Identify which cell holds the provided text, then report its [x, y] central coordinate. 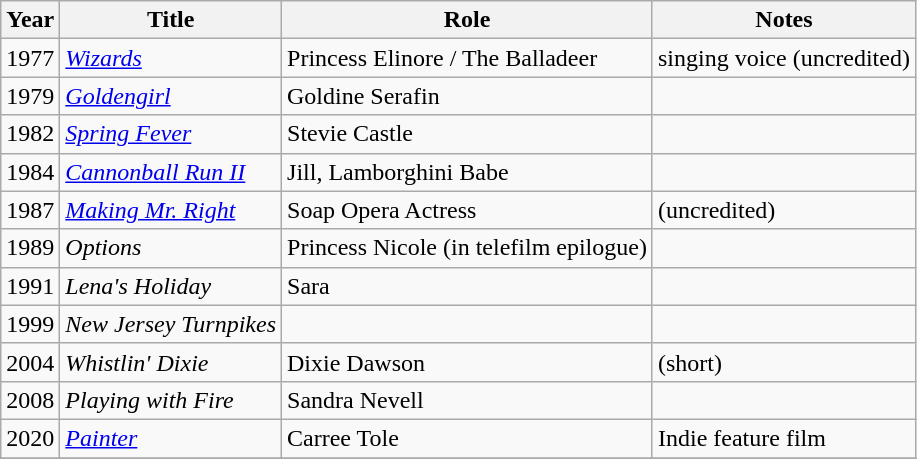
singing voice (uncredited) [784, 58]
1987 [30, 210]
Title [171, 20]
Indie feature film [784, 438]
1979 [30, 96]
Spring Fever [171, 134]
2004 [30, 362]
Stevie Castle [468, 134]
Princess Elinore / The Balladeer [468, 58]
1989 [30, 248]
Painter [171, 438]
Making Mr. Right [171, 210]
1991 [30, 286]
(short) [784, 362]
Sandra Nevell [468, 400]
Goldengirl [171, 96]
Jill, Lamborghini Babe [468, 172]
2020 [30, 438]
Soap Opera Actress [468, 210]
Princess Nicole (in telefilm epilogue) [468, 248]
Dixie Dawson [468, 362]
Goldine Serafin [468, 96]
Year [30, 20]
Carree Tole [468, 438]
Whistlin' Dixie [171, 362]
Notes [784, 20]
2008 [30, 400]
Playing with Fire [171, 400]
(uncredited) [784, 210]
Wizards [171, 58]
1982 [30, 134]
Role [468, 20]
Cannonball Run II [171, 172]
1977 [30, 58]
1984 [30, 172]
Options [171, 248]
Sara [468, 286]
1999 [30, 324]
New Jersey Turnpikes [171, 324]
Lena's Holiday [171, 286]
